Output the [x, y] coordinate of the center of the cell containing the given text.  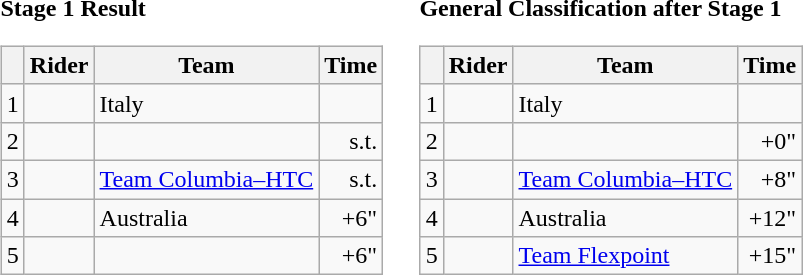
Team Flexpoint [626, 256]
+8" [770, 179]
+15" [770, 256]
+12" [770, 217]
+0" [770, 141]
